Capture the cell that displays the provided text and extract its [x, y] central coordinate. 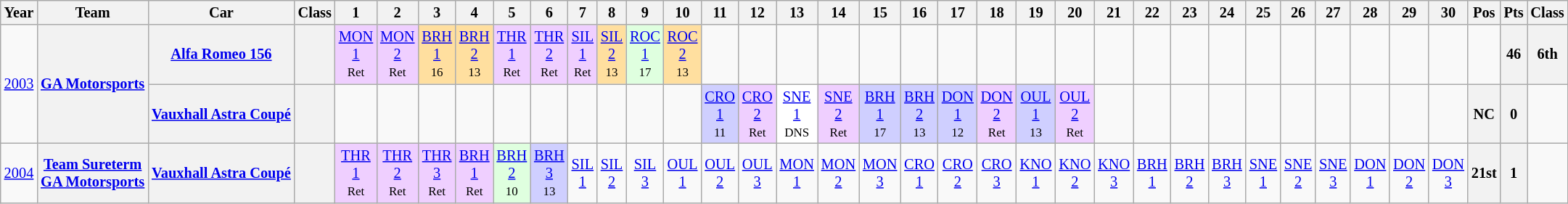
30 [1448, 12]
BRH117 [879, 114]
SIL213 [612, 54]
28 [1370, 12]
BRH313 [549, 173]
4 [475, 12]
DON1 [1370, 173]
21 [1114, 12]
2003 [19, 84]
Pos [1485, 12]
BRH3 [1227, 173]
24 [1227, 12]
CRO2 [958, 173]
14 [839, 12]
16 [919, 12]
46 [1514, 54]
KNO3 [1114, 173]
13 [797, 12]
SNE3 [1333, 173]
BRH2 [1190, 173]
ROC117 [645, 54]
GA Motorsports [93, 84]
17 [958, 12]
SNE1 [1263, 173]
ROC213 [683, 54]
15 [879, 12]
BRH116 [437, 54]
MON1 [797, 173]
6 [549, 12]
Alfa Romeo 156 [221, 54]
Pts [1514, 12]
CRO1 [919, 173]
12 [758, 12]
CRO2Ret [758, 114]
26 [1298, 12]
SNE1DNS [797, 114]
2 [398, 12]
MON2 [839, 173]
21st [1485, 173]
25 [1263, 12]
SIL1Ret [583, 54]
8 [612, 12]
10 [683, 12]
Year [19, 12]
SIL3 [645, 173]
CRO111 [720, 114]
BRH1Ret [475, 173]
Car [221, 12]
OUL1 [683, 173]
OUL2Ret [1075, 114]
20 [1075, 12]
7 [583, 12]
DON112 [958, 114]
BRH210 [512, 173]
5 [512, 12]
OUL2 [720, 173]
3 [437, 12]
DON2Ret [997, 114]
SNE2Ret [839, 114]
23 [1190, 12]
DON3 [1448, 173]
18 [997, 12]
CRO3 [997, 173]
MON3 [879, 173]
OUL113 [1036, 114]
2004 [19, 173]
SIL2 [612, 173]
THR3Ret [437, 173]
OUL3 [758, 173]
22 [1152, 12]
SIL1 [583, 173]
0 [1514, 114]
9 [645, 12]
6th [1547, 54]
19 [1036, 12]
DON2 [1409, 173]
MON1Ret [356, 54]
MON2Ret [398, 54]
KNO2 [1075, 173]
BRH1 [1152, 173]
KNO1 [1036, 173]
27 [1333, 12]
Team [93, 12]
SNE2 [1298, 173]
Team SuretermGA Motorsports [93, 173]
29 [1409, 12]
NC [1485, 114]
11 [720, 12]
